For the text-containing cell, return its midpoint in [X, Y] coordinate format. 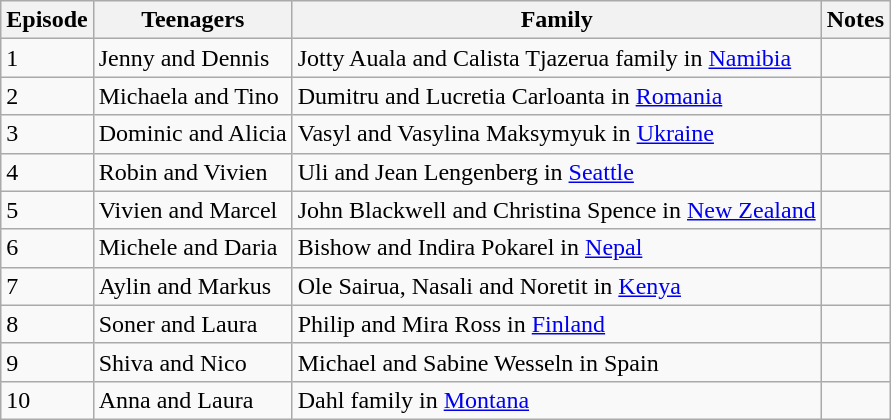
Dumitru and Lucretia Carloanta in Romania [556, 96]
8 [47, 324]
Bishow and Indira Pokarel in Nepal [556, 248]
Vivien and Marcel [192, 210]
Shiva and Nico [192, 362]
John Blackwell and Christina Spence in New Zealand [556, 210]
Dahl family in Montana [556, 400]
Jotty Auala and Calista Tjazerua family in Namibia [556, 58]
6 [47, 248]
Michele and Daria [192, 248]
2 [47, 96]
Notes [855, 20]
Aylin and Markus [192, 286]
5 [47, 210]
Family [556, 20]
Ole Sairua, Nasali and Noretit in Kenya [556, 286]
Dominic and Alicia [192, 134]
Jenny and Dennis [192, 58]
3 [47, 134]
Uli and Jean Lengenberg in Seattle [556, 172]
Michaela and Tino [192, 96]
Soner and Laura [192, 324]
Michael and Sabine Wesseln in Spain [556, 362]
7 [47, 286]
Philip and Mira Ross in Finland [556, 324]
10 [47, 400]
1 [47, 58]
4 [47, 172]
Anna and Laura [192, 400]
9 [47, 362]
Episode [47, 20]
Robin and Vivien [192, 172]
Teenagers [192, 20]
Vasyl and Vasylina Maksymyuk in Ukraine [556, 134]
